From the cell containing the given text, extract its center point as [X, Y] coordinate. 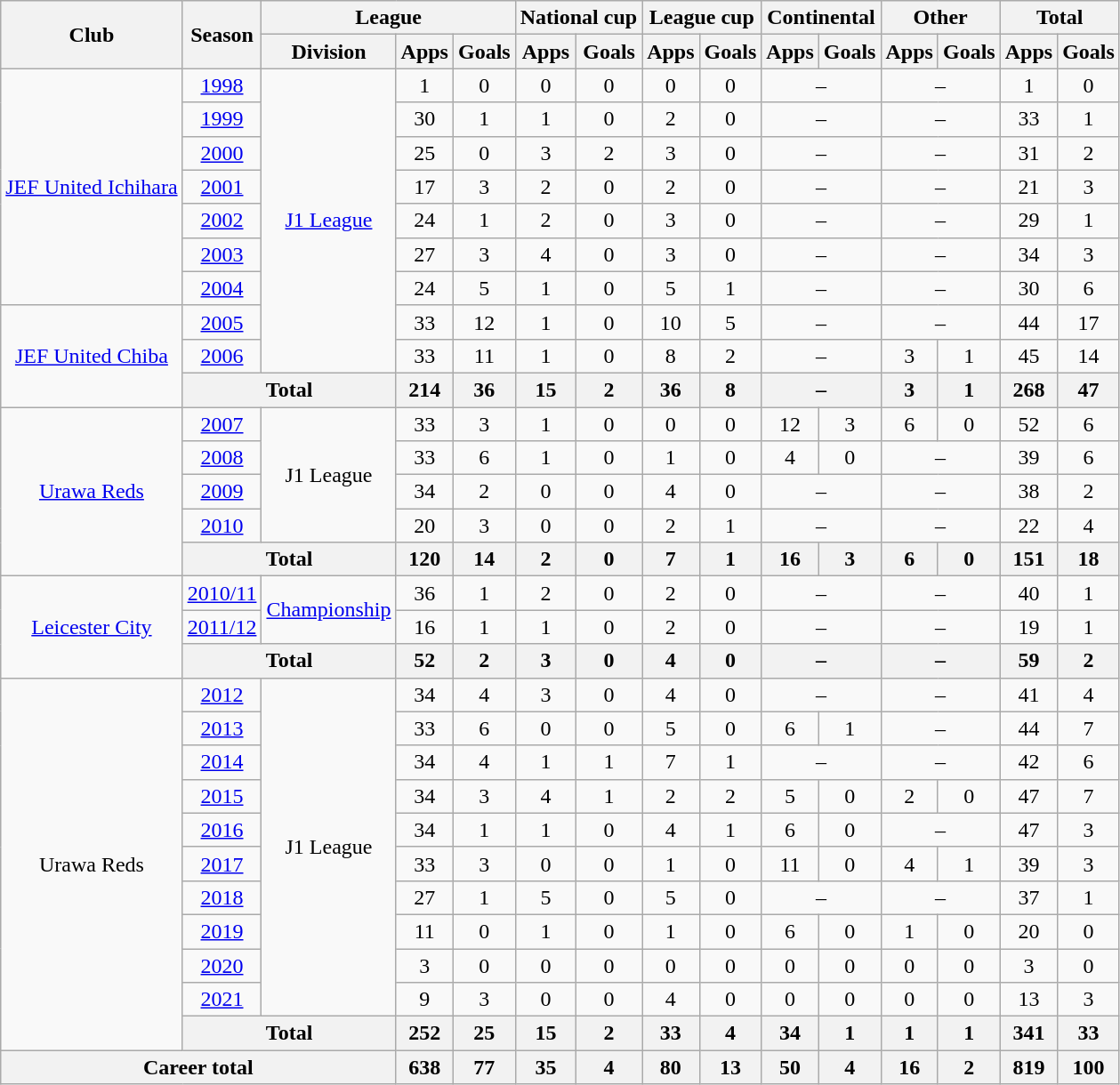
341 [1028, 1033]
2015 [222, 796]
77 [484, 1067]
Season [222, 35]
638 [424, 1067]
37 [1028, 897]
Division [329, 52]
2016 [222, 830]
National cup [578, 18]
38 [1028, 492]
59 [1028, 661]
45 [1028, 356]
151 [1028, 559]
120 [424, 559]
2005 [222, 322]
29 [1028, 221]
League cup [702, 18]
2018 [222, 897]
80 [671, 1067]
2002 [222, 221]
Other [940, 18]
JEF United Ichihara [92, 187]
Continental [821, 18]
2008 [222, 458]
50 [790, 1067]
10 [671, 322]
2014 [222, 762]
2012 [222, 695]
18 [1089, 559]
2019 [222, 931]
268 [1028, 390]
214 [424, 390]
819 [1028, 1067]
41 [1028, 695]
100 [1089, 1067]
Leicester City [92, 627]
2013 [222, 728]
19 [1028, 627]
9 [424, 1000]
JEF United Chiba [92, 356]
22 [1028, 526]
21 [1028, 187]
2020 [222, 965]
2000 [222, 153]
Career total [198, 1067]
2004 [222, 288]
40 [1028, 593]
252 [424, 1033]
2009 [222, 492]
31 [1028, 153]
2007 [222, 424]
2017 [222, 864]
2001 [222, 187]
2021 [222, 1000]
2006 [222, 356]
42 [1028, 762]
League [388, 18]
35 [545, 1067]
2003 [222, 254]
2010 [222, 526]
1998 [222, 85]
1999 [222, 119]
2011/12 [222, 627]
Championship [329, 610]
Club [92, 35]
2010/11 [222, 593]
